From the cell containing the given text, extract its center point as [X, Y] coordinate. 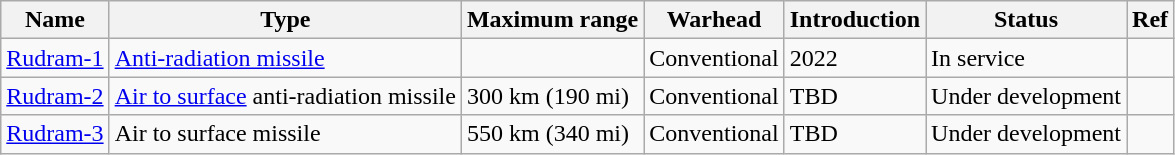
Air to surface missile [285, 134]
Maximum range [552, 20]
550 km (340 mi) [552, 134]
Rudram-1 [55, 58]
Name [55, 20]
Introduction [854, 20]
Air to surface anti-radiation missile [285, 96]
2022 [854, 58]
300 km (190 mi) [552, 96]
Type [285, 20]
In service [1026, 58]
Status [1026, 20]
Rudram-3 [55, 134]
Warhead [714, 20]
Anti-radiation missile [285, 58]
Rudram-2 [55, 96]
Ref [1150, 20]
